Determine the [X, Y] coordinate at the center of the cell enclosing the given text.  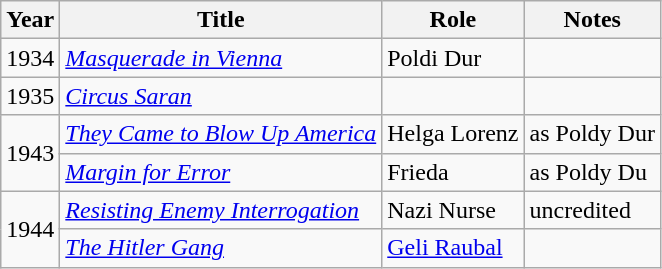
1944 [30, 229]
Geli Raubal [453, 248]
Year [30, 20]
1943 [30, 153]
Role [453, 20]
as Poldy Du [592, 172]
uncredited [592, 210]
Resisting Enemy Interrogation [221, 210]
Title [221, 20]
They Came to Blow Up America [221, 134]
1935 [30, 96]
Frieda [453, 172]
Circus Saran [221, 96]
Masquerade in Vienna [221, 58]
Notes [592, 20]
The Hitler Gang [221, 248]
Margin for Error [221, 172]
Poldi Dur [453, 58]
Helga Lorenz [453, 134]
1934 [30, 58]
Nazi Nurse [453, 210]
as Poldy Dur [592, 134]
